Identify which cell holds the provided text, then report its [X, Y] central coordinate. 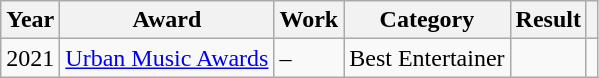
Category [427, 20]
Result [548, 20]
2021 [30, 58]
Year [30, 20]
Award [167, 20]
– [309, 58]
Urban Music Awards [167, 58]
Best Entertainer [427, 58]
Work [309, 20]
